Provide the [X, Y] coordinate of the cell's center where the given text is located.  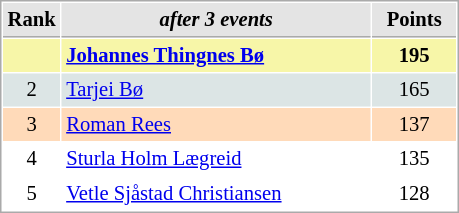
after 3 events [216, 20]
165 [414, 90]
Rank [32, 20]
Roman Rees [216, 124]
4 [32, 158]
Sturla Holm Lægreid [216, 158]
128 [414, 194]
5 [32, 194]
Johannes Thingnes Bø [216, 56]
2 [32, 90]
137 [414, 124]
Vetle Sjåstad Christiansen [216, 194]
Points [414, 20]
3 [32, 124]
195 [414, 56]
Tarjei Bø [216, 90]
135 [414, 158]
